Return (X, Y) of the center of cell containing provided text 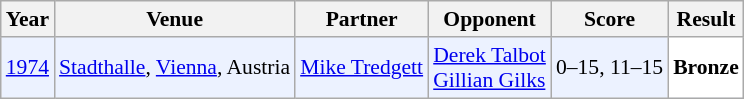
Opponent (490, 19)
1974 (28, 68)
Mike Tredgett (362, 68)
0–15, 11–15 (610, 68)
Derek Talbot Gillian Gilks (490, 68)
Venue (174, 19)
Result (706, 19)
Year (28, 19)
Score (610, 19)
Partner (362, 19)
Bronze (706, 68)
Stadthalle, Vienna, Austria (174, 68)
